Identify which cell holds the provided text, then report its (X, Y) central coordinate. 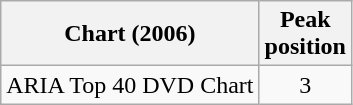
ARIA Top 40 DVD Chart (130, 85)
3 (305, 85)
Peakposition (305, 34)
Chart (2006) (130, 34)
